Search for the cell housing the specified text and yield its (X, Y) center coordinate. 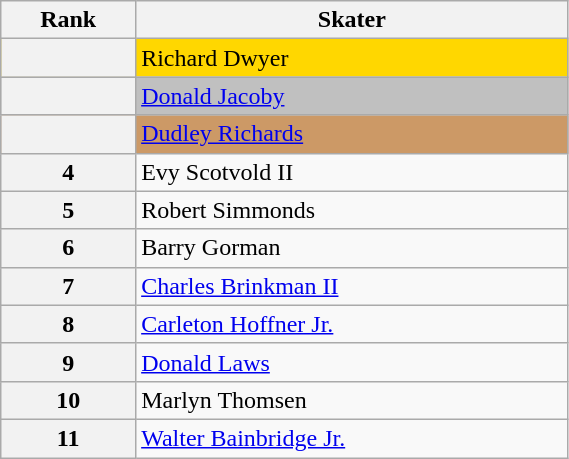
Donald Laws (352, 362)
Evy Scotvold II (352, 172)
Carleton Hoffner Jr. (352, 324)
9 (68, 362)
Donald Jacoby (352, 96)
7 (68, 286)
Rank (68, 20)
Robert Simmonds (352, 210)
11 (68, 438)
Dudley Richards (352, 134)
Charles Brinkman II (352, 286)
Walter Bainbridge Jr. (352, 438)
5 (68, 210)
4 (68, 172)
Skater (352, 20)
Barry Gorman (352, 248)
Richard Dwyer (352, 58)
Marlyn Thomsen (352, 400)
10 (68, 400)
6 (68, 248)
8 (68, 324)
